Determine the (x, y) coordinate at the center of the cell enclosing the given text.  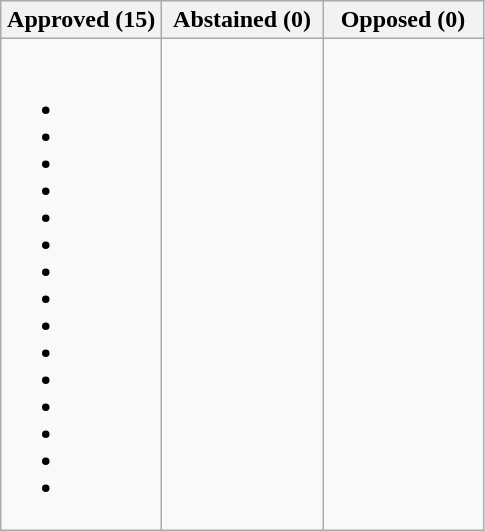
Approved (15) (82, 20)
Abstained (0) (242, 20)
Opposed (0) (404, 20)
